Provide the (X, Y) coordinate of the cell's center where the given text is located.  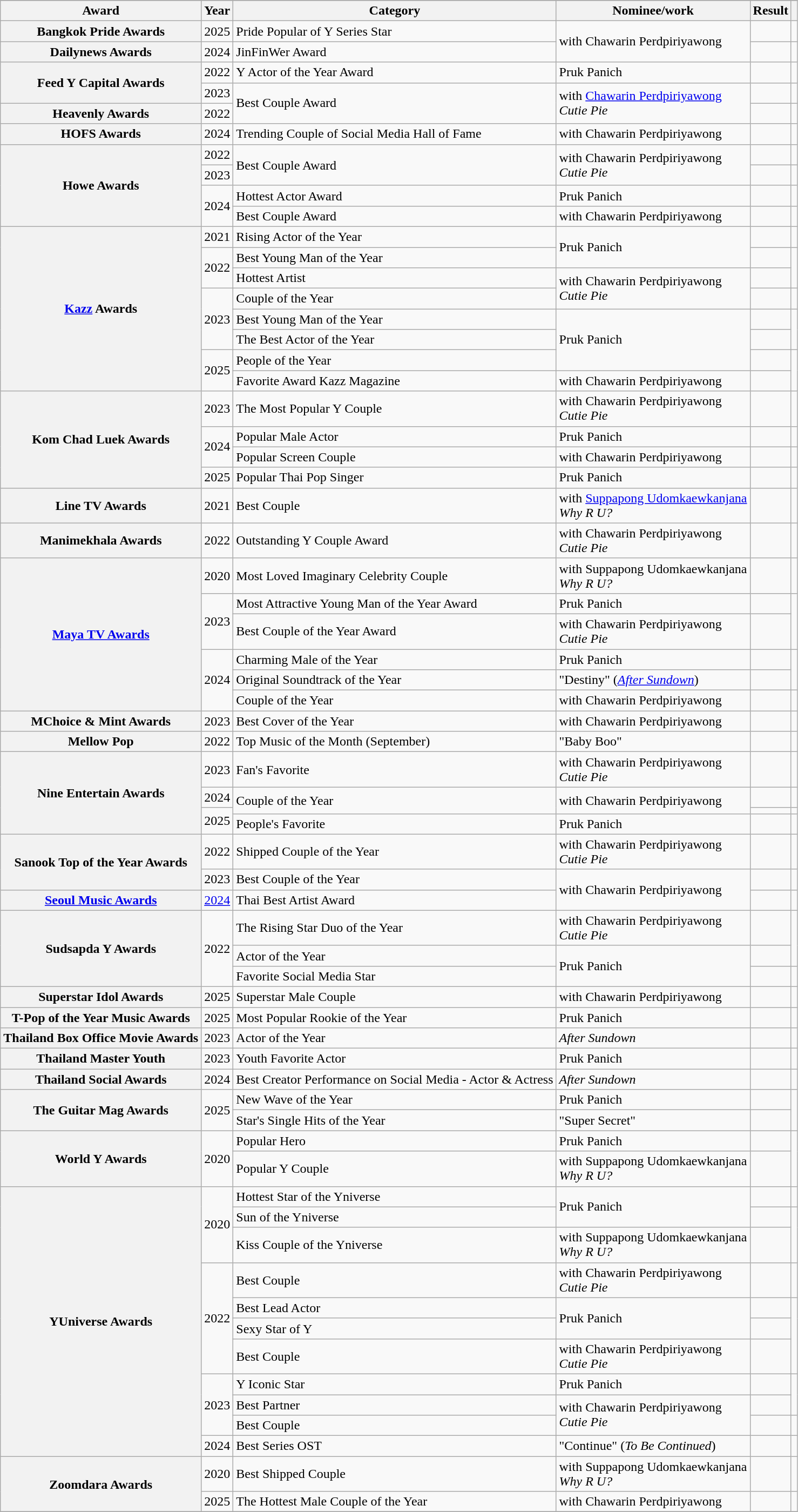
Most Loved Imaginary Celebrity Couple (395, 576)
Youth Favorite Actor (395, 1059)
Kazz Awards (101, 308)
Popular Hero (395, 1141)
Result (770, 11)
Zoomdara Awards (101, 1484)
"Continue" (To Be Continued) (653, 1446)
Sanook Top of the Year Awards (101, 862)
Sudsapda Y Awards (101, 949)
People's Favorite (395, 824)
Most Popular Rookie of the Year (395, 1017)
New Wave of the Year (395, 1100)
Best Creator Performance on Social Media - Actor & Actress (395, 1079)
JinFinWer Award (395, 52)
Shipped Couple of the Year (395, 851)
Bangkok Pride Awards (101, 31)
Sun of the Yniverse (395, 1217)
MChoice & Mint Awards (101, 721)
Manimekhala Awards (101, 540)
Nominee/work (653, 11)
Thai Best Artist Award (395, 900)
Favorite Award Kazz Magazine (395, 381)
Kiss Couple of the Yniverse (395, 1245)
Line TV Awards (101, 506)
YUniverse Awards (101, 1321)
"Baby Boo" (653, 742)
Howe Awards (101, 185)
Year (217, 11)
Thailand Social Awards (101, 1079)
Favorite Social Media Star (395, 976)
Best Partner (395, 1405)
Feed Y Capital Awards (101, 83)
Star's Single Hits of the Year (395, 1120)
Dailynews Awards (101, 52)
The Guitar Mag Awards (101, 1110)
Trending Couple of Social Media Hall of Fame (395, 134)
"Super Secret" (653, 1120)
HOFS Awards (101, 134)
Most Attractive Young Man of the Year Award (395, 603)
Original Soundtrack of the Year (395, 680)
The Hottest Male Couple of the Year (395, 1502)
The Best Actor of the Year (395, 340)
People of the Year (395, 360)
Rising Actor of the Year (395, 237)
Popular Y Couple (395, 1169)
World Y Awards (101, 1158)
Popular Thai Pop Singer (395, 478)
The Rising Star Duo of the Year (395, 928)
Best Couple of the Year Award (395, 631)
Best Couple of the Year (395, 879)
Popular Male Actor (395, 436)
Category (395, 11)
Hottest Artist (395, 278)
Popular Screen Couple (395, 457)
Kom Chad Luek Awards (101, 440)
Seoul Music Awards (101, 900)
Heavenly Awards (101, 113)
Fan's Favorite (395, 769)
Outstanding Y Couple Award (395, 540)
Award (101, 11)
Superstar Idol Awards (101, 997)
Maya TV Awards (101, 634)
Y Actor of the Year Award (395, 72)
Best Series OST (395, 1446)
Top Music of the Month (September) (395, 742)
Thailand Master Youth (101, 1059)
Nine Entertain Awards (101, 793)
Hottest Actor Award (395, 196)
Y Iconic Star (395, 1384)
Pride Popular of Y Series Star (395, 31)
"Destiny" (After Sundown) (653, 680)
Best Cover of the Year (395, 721)
Best Shipped Couple (395, 1474)
Mellow Pop (101, 742)
Sexy Star of Y (395, 1328)
The Most Popular Y Couple (395, 408)
T-Pop of the Year Music Awards (101, 1017)
Thailand Box Office Movie Awards (101, 1038)
Superstar Male Couple (395, 997)
Charming Male of the Year (395, 660)
Best Lead Actor (395, 1308)
Hottest Star of the Yniverse (395, 1197)
